Scan for the cell matching the given text and deliver its [X, Y] coordinate at center. 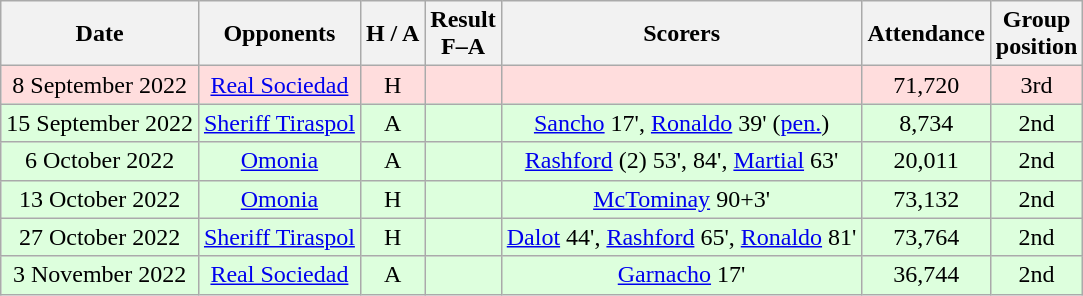
73,132 [926, 199]
15 September 2022 [100, 123]
3 November 2022 [100, 275]
ResultF–A [463, 34]
8,734 [926, 123]
Scorers [682, 34]
Dalot 44', Rashford 65', Ronaldo 81' [682, 237]
13 October 2022 [100, 199]
73,764 [926, 237]
36,744 [926, 275]
8 September 2022 [100, 85]
3rd [1036, 85]
McTominay 90+3' [682, 199]
Sancho 17', Ronaldo 39' (pen.) [682, 123]
6 October 2022 [100, 161]
Rashford (2) 53', 84', Martial 63' [682, 161]
27 October 2022 [100, 237]
Date [100, 34]
Garnacho 17' [682, 275]
71,720 [926, 85]
Groupposition [1036, 34]
Opponents [279, 34]
Attendance [926, 34]
20,011 [926, 161]
H / A [392, 34]
